From the cell containing the given text, extract its center point as [X, Y] coordinate. 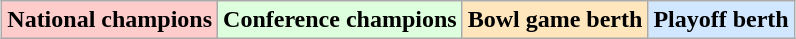
Bowl game berth [555, 20]
National champions [110, 20]
Playoff berth [721, 20]
Conference champions [340, 20]
